For the text-containing cell, return its midpoint in (X, Y) coordinate format. 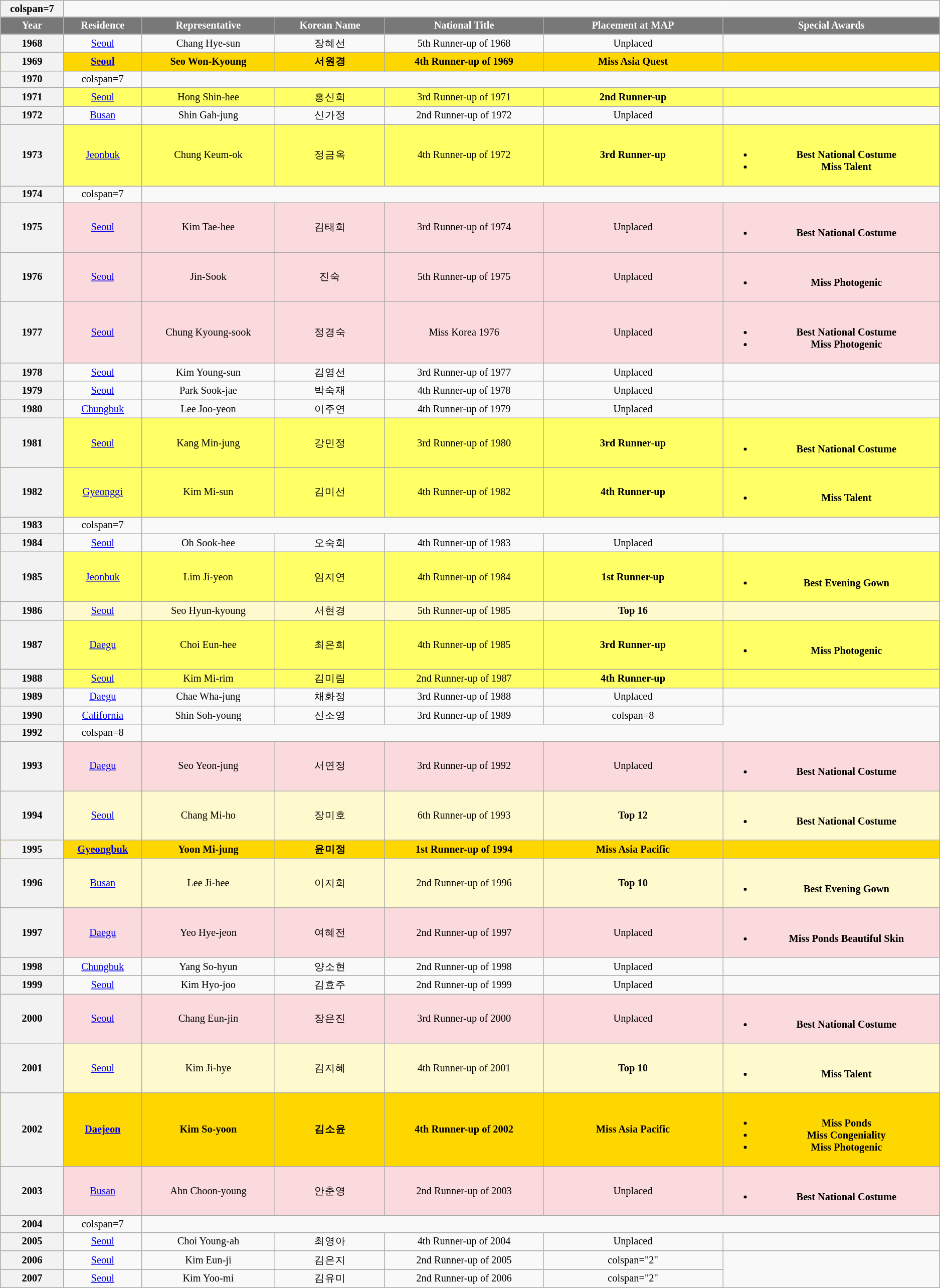
Yang So-hyun (208, 966)
1979 (32, 390)
Lee Ji-hee (208, 883)
2nd Runner-up of 1999 (464, 985)
3rd Runner-up of 1989 (464, 715)
Placement at MAP (633, 26)
2005 (32, 1242)
Hong Shin-hee (208, 97)
1973 (32, 155)
2006 (32, 1260)
Kang Min-jung (208, 442)
최영아 (330, 1242)
Kim Ji-hye (208, 1068)
Kim Hyo-joo (208, 985)
1978 (32, 372)
신가정 (330, 115)
김효주 (330, 985)
Kim Young-sun (208, 372)
채화정 (330, 697)
진숙 (330, 276)
1994 (32, 815)
Seo Yeon-jung (208, 766)
2nd Runner-up of 2003 (464, 1191)
Top 12 (633, 815)
Daejeon (102, 1129)
Lim Ji-yeon (208, 576)
최은희 (330, 645)
Chae Wha-jung (208, 697)
Miss Korea 1976 (464, 332)
오숙희 (330, 543)
1972 (32, 115)
1977 (32, 332)
3rd Runner-up of 1977 (464, 372)
1980 (32, 409)
Representative (208, 26)
4th Runner-up of 1978 (464, 390)
Kim Eun-ji (208, 1260)
1970 (32, 79)
Residence (102, 26)
강민정 (330, 442)
1988 (32, 678)
1st Runner-up (633, 576)
3rd Runner-up of 1971 (464, 97)
장은진 (330, 1018)
2nd Runner-up of 2006 (464, 1278)
김유미 (330, 1278)
1974 (32, 194)
1986 (32, 611)
Choi Eun-hee (208, 645)
1981 (32, 442)
2002 (32, 1129)
Kim Yoo-mi (208, 1278)
3rd Runner-up of 2000 (464, 1018)
1969 (32, 61)
Best National CostumeMiss Talent (831, 155)
김지혜 (330, 1068)
6th Runner-up of 1993 (464, 815)
Miss Ponds Beautiful Skin (831, 932)
Choi Young-ah (208, 1242)
Chang Mi-ho (208, 815)
Yeo Hye-jeon (208, 932)
장혜선 (330, 43)
Chang Eun-jin (208, 1018)
1999 (32, 985)
5th Runner-up of 1968 (464, 43)
3rd Runner-up of 1992 (464, 766)
Kim Mi-rim (208, 678)
정금옥 (330, 155)
2003 (32, 1191)
4th Runner-up of 1969 (464, 61)
박숙재 (330, 390)
Seo Won-Kyoung (208, 61)
2000 (32, 1018)
신소영 (330, 715)
1982 (32, 492)
2nd Runner-up of 1998 (464, 966)
1968 (32, 43)
Chung Keum-ok (208, 155)
1971 (32, 97)
Top 16 (633, 611)
3rd Runner-up of 1988 (464, 697)
1993 (32, 766)
1992 (32, 733)
4th Runner-up of 1972 (464, 155)
2nd Runner-up of 1972 (464, 115)
4th Runner-up of 2004 (464, 1242)
서현경 (330, 611)
2004 (32, 1224)
Kim Mi-sun (208, 492)
홍신희 (330, 97)
김태희 (330, 227)
김미림 (330, 678)
1990 (32, 715)
1998 (32, 966)
Best National CostumeMiss Photogenic (831, 332)
장미호 (330, 815)
서원경 (330, 61)
Miss Asia Quest (633, 61)
Ahn Choon-young (208, 1191)
National Title (464, 26)
3rd Runner-up of 1974 (464, 227)
1987 (32, 645)
안춘영 (330, 1191)
서연정 (330, 766)
Miss PondsMiss CongenialityMiss Photogenic (831, 1129)
윤미정 (330, 850)
Korean Name (330, 26)
김은지 (330, 1260)
Yoon Mi-jung (208, 850)
2nd Runner-up of 1997 (464, 932)
3rd Runner-up of 1980 (464, 442)
Chung Kyoung-sook (208, 332)
Shin Soh-young (208, 715)
정경숙 (330, 332)
2nd Runner-up of 2005 (464, 1260)
Jin-Sook (208, 276)
2nd Runner-up of 1996 (464, 883)
Shin Gah-jung (208, 115)
California (102, 715)
1985 (32, 576)
Kim Tae-hee (208, 227)
1976 (32, 276)
Seo Hyun-kyoung (208, 611)
임지연 (330, 576)
4th Runner-up of 1984 (464, 576)
1989 (32, 697)
1984 (32, 543)
Special Awards (831, 26)
4th Runner-up of 1979 (464, 409)
1975 (32, 227)
Gyeongbuk (102, 850)
5th Runner-up of 1975 (464, 276)
여혜전 (330, 932)
Kim So-yoon (208, 1129)
4th Runner-up of 2002 (464, 1129)
Lee Joo-yeon (208, 409)
1995 (32, 850)
1996 (32, 883)
1997 (32, 932)
2nd Runner-up (633, 97)
김미선 (330, 492)
5th Runner-up of 1985 (464, 611)
4th Runner-up of 2001 (464, 1068)
Oh Sook-hee (208, 543)
4th Runner-up of 1985 (464, 645)
Chang Hye-sun (208, 43)
4th Runner-up of 1983 (464, 543)
양소현 (330, 966)
4th Runner-up of 1982 (464, 492)
Gyeonggi (102, 492)
Park Sook-jae (208, 390)
1983 (32, 525)
2007 (32, 1278)
김영선 (330, 372)
이지희 (330, 883)
이주연 (330, 409)
2001 (32, 1068)
2nd Runner-up of 1987 (464, 678)
김소윤 (330, 1129)
Year (32, 26)
1st Runner-up of 1994 (464, 850)
